Extract the (x, y) coordinate from the center of the cell holding the provided text.  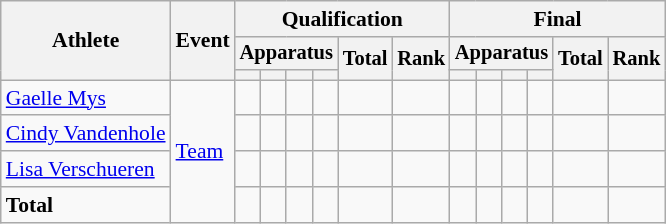
Athlete (86, 40)
Team (203, 151)
Gaelle Mys (86, 98)
Qualification (342, 19)
Event (203, 40)
Final (558, 19)
Cindy Vandenhole (86, 134)
Lisa Verschueren (86, 169)
